Locate the cell with the specified text and output its [x, y] center coordinate. 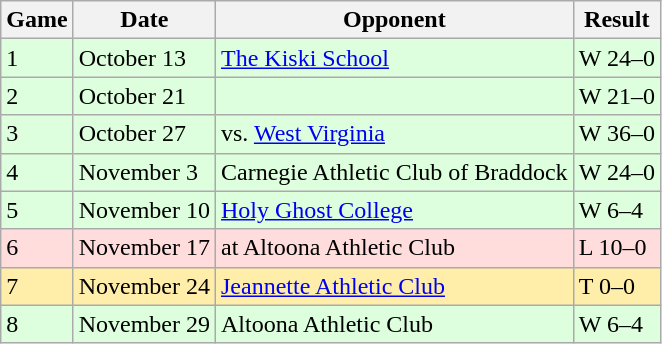
The Kiski School [394, 58]
W 36–0 [616, 134]
vs. West Virginia [394, 134]
October 13 [144, 58]
October 27 [144, 134]
at Altoona Athletic Club [394, 248]
October 21 [144, 96]
November 3 [144, 172]
Holy Ghost College [394, 210]
Opponent [394, 20]
3 [37, 134]
Result [616, 20]
L 10–0 [616, 248]
Jeannette Athletic Club [394, 286]
November 24 [144, 286]
6 [37, 248]
November 10 [144, 210]
Altoona Athletic Club [394, 324]
4 [37, 172]
7 [37, 286]
Game [37, 20]
W 21–0 [616, 96]
1 [37, 58]
Carnegie Athletic Club of Braddock [394, 172]
8 [37, 324]
2 [37, 96]
Date [144, 20]
T 0–0 [616, 286]
November 17 [144, 248]
November 29 [144, 324]
5 [37, 210]
